Locate the cell with the specified text and output its (x, y) center coordinate. 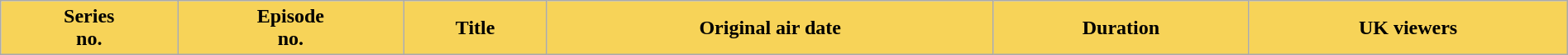
Title (475, 28)
UK viewers (1408, 28)
Duration (1121, 28)
Original air date (770, 28)
Seriesno. (89, 28)
Episodeno. (291, 28)
